Locate the cell with the specified text and output its [x, y] center coordinate. 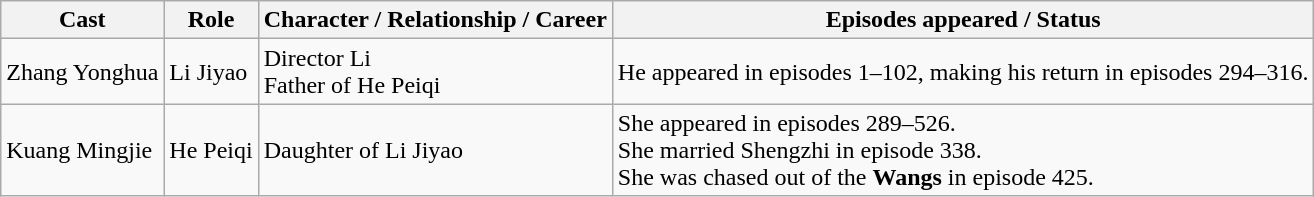
He Peiqi [211, 150]
Kuang Mingjie [82, 150]
Director Li Father of He Peiqi [435, 72]
Cast [82, 20]
Role [211, 20]
Episodes appeared / Status [963, 20]
Li Jiyao [211, 72]
Zhang Yonghua [82, 72]
He appeared in episodes 1–102, making his return in episodes 294–316. [963, 72]
Daughter of Li Jiyao [435, 150]
She appeared in episodes 289–526. She married Shengzhi in episode 338. She was chased out of the Wangs in episode 425. [963, 150]
Character / Relationship / Career [435, 20]
